Return the (X, Y) coordinate for the center point of the cell that contains the specified text.  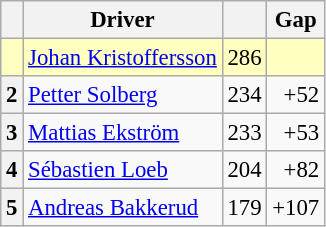
4 (12, 170)
+82 (296, 170)
+107 (296, 208)
Johan Kristoffersson (122, 58)
2 (12, 95)
Mattias Ekström (122, 133)
Driver (122, 20)
233 (244, 133)
3 (12, 133)
5 (12, 208)
Gap (296, 20)
286 (244, 58)
234 (244, 95)
204 (244, 170)
Petter Solberg (122, 95)
+52 (296, 95)
+53 (296, 133)
Sébastien Loeb (122, 170)
179 (244, 208)
Andreas Bakkerud (122, 208)
